Determine the [X, Y] coordinate at the center of the cell enclosing the given text.  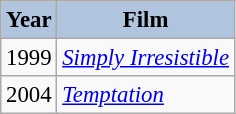
Year [29, 20]
Film [146, 20]
2004 [29, 95]
Temptation [146, 95]
Simply Irresistible [146, 58]
1999 [29, 58]
